Pinpoint the cell where the given text exists, returning its (x, y) midpoint coordinate. 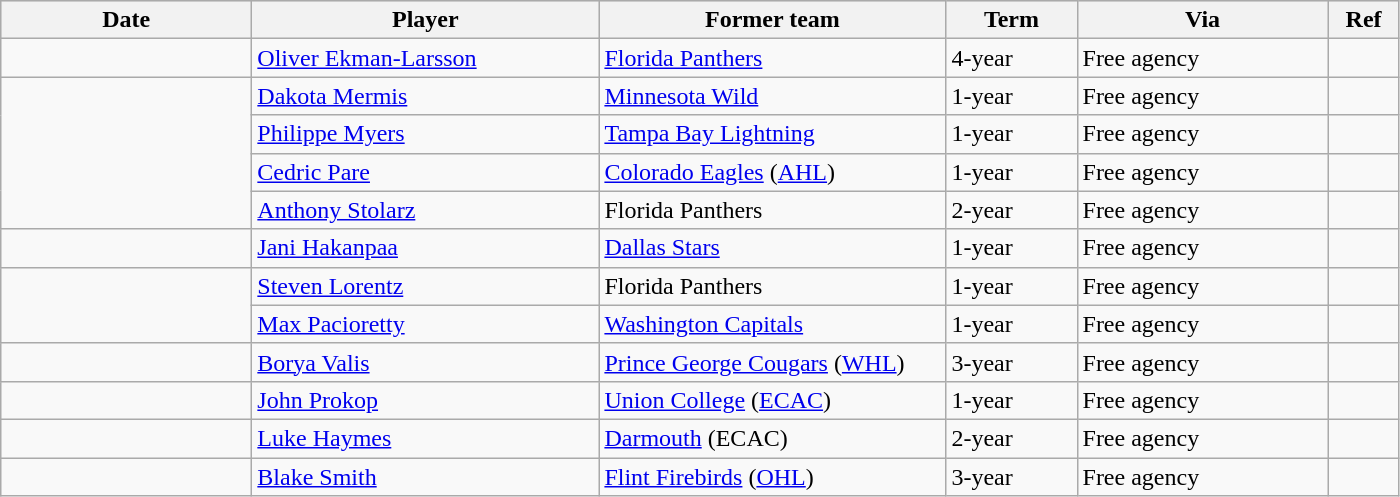
Blake Smith (426, 477)
Minnesota Wild (772, 96)
Union College (ECAC) (772, 400)
Anthony Stolarz (426, 210)
Oliver Ekman-Larsson (426, 58)
4-year (1012, 58)
Term (1012, 20)
Dakota Mermis (426, 96)
Darmouth (ECAC) (772, 438)
Jani Hakanpaa (426, 248)
John Prokop (426, 400)
Ref (1364, 20)
Dallas Stars (772, 248)
Steven Lorentz (426, 286)
Date (126, 20)
Prince George Cougars (WHL) (772, 362)
Tampa Bay Lightning (772, 134)
Max Pacioretty (426, 324)
Flint Firebirds (OHL) (772, 477)
Borya Valis (426, 362)
Luke Haymes (426, 438)
Philippe Myers (426, 134)
Player (426, 20)
Colorado Eagles (AHL) (772, 172)
Via (1202, 20)
Washington Capitals (772, 324)
Cedric Pare (426, 172)
Former team (772, 20)
